Detect which cell encompasses the target text, then output its [X, Y] center coordinate. 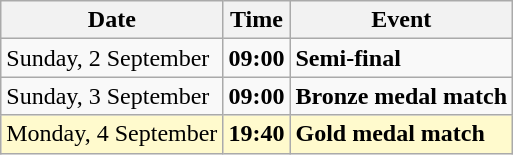
Monday, 4 September [112, 134]
Event [402, 20]
Bronze medal match [402, 96]
19:40 [256, 134]
Sunday, 2 September [112, 58]
Sunday, 3 September [112, 96]
Gold medal match [402, 134]
Time [256, 20]
Date [112, 20]
Semi-final [402, 58]
